Provide the (X, Y) coordinate of the cell's center where the given text is located.  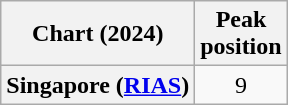
9 (241, 85)
Peakposition (241, 34)
Chart (2024) (98, 34)
Singapore (RIAS) (98, 85)
